Output the [X, Y] coordinate of the center of the cell containing the given text.  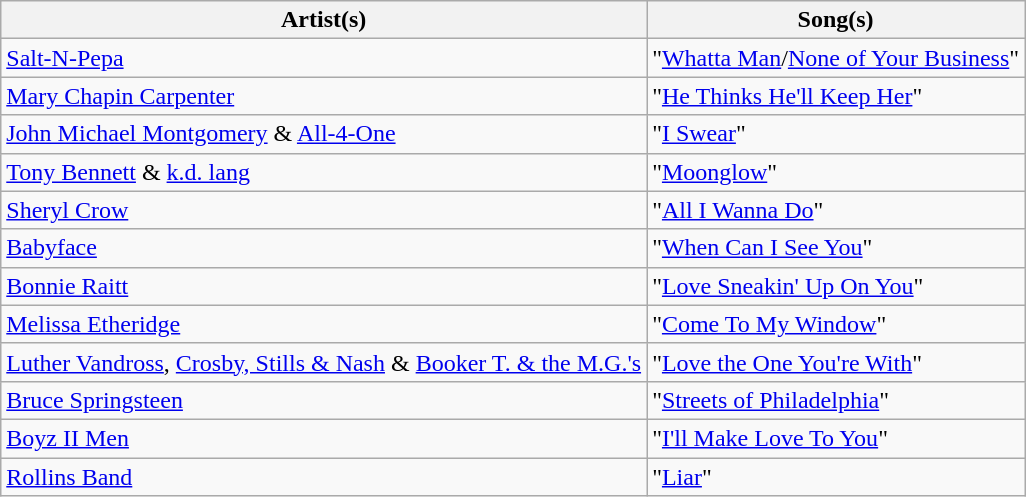
"He Thinks He'll Keep Her" [836, 96]
Babyface [324, 248]
Rollins Band [324, 477]
"I Swear" [836, 134]
John Michael Montgomery & All-4-One [324, 134]
Bonnie Raitt [324, 286]
"When Can I See You" [836, 248]
"Streets of Philadelphia" [836, 400]
Luther Vandross, Crosby, Stills & Nash & Booker T. & the M.G.'s [324, 362]
"Love Sneakin' Up On You" [836, 286]
"Whatta Man/None of Your Business" [836, 58]
Salt-N-Pepa [324, 58]
Melissa Etheridge [324, 324]
Bruce Springsteen [324, 400]
Boyz II Men [324, 438]
"I'll Make Love To You" [836, 438]
"Come To My Window" [836, 324]
Tony Bennett & k.d. lang [324, 172]
Artist(s) [324, 20]
Mary Chapin Carpenter [324, 96]
Sheryl Crow [324, 210]
"Love the One You're With" [836, 362]
Song(s) [836, 20]
"Moonglow" [836, 172]
"Liar" [836, 477]
"All I Wanna Do" [836, 210]
